Return the [X, Y] coordinate for the center point of the cell that contains the specified text.  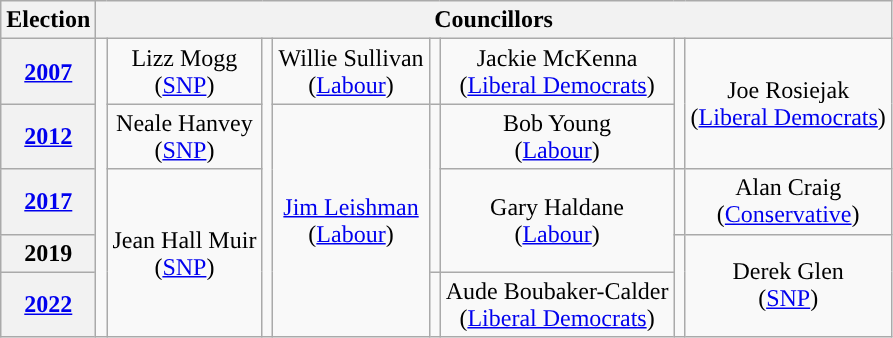
Jackie McKenna(Liberal Democrats) [557, 72]
Lizz Mogg(SNP) [184, 72]
2019 [48, 253]
Jim Leishman(Labour) [351, 220]
2012 [48, 136]
Gary Haldane(Labour) [557, 220]
Aude Boubaker-Calder(Liberal Democrats) [557, 304]
Derek Glen(SNP) [788, 286]
Jean Hall Muir(SNP) [184, 253]
Joe Rosiejak(Liberal Democrats) [788, 104]
2022 [48, 304]
2007 [48, 72]
Election [48, 20]
Willie Sullivan(Labour) [351, 72]
Alan Craig(Conservative) [788, 202]
2017 [48, 202]
Neale Hanvey(SNP) [184, 136]
Councillors [494, 20]
Bob Young(Labour) [557, 136]
